Pinpoint the cell where the given text exists, returning its [X, Y] midpoint coordinate. 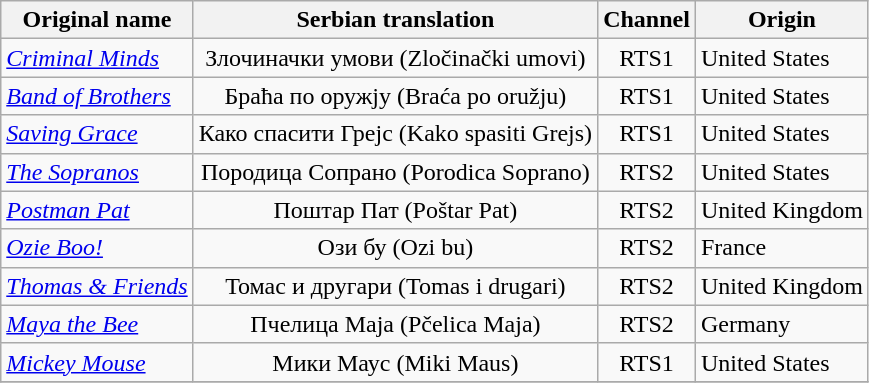
Пчелица Маја (Pčelica Maja) [395, 324]
Original name [97, 20]
Germany [782, 324]
Channel [647, 20]
Serbian translation [395, 20]
Maya the Bee [97, 324]
Породица Сопрано (Porodica Soprano) [395, 172]
Поштар Пат (Poštar Pat) [395, 210]
Mickey Mouse [97, 362]
Како спасити Грејс (Kako spasiti Grejs) [395, 134]
Thomas & Friends [97, 286]
The Sopranos [97, 172]
France [782, 248]
Ози бу (Ozi bu) [395, 248]
Band of Brothers [97, 96]
Браћа по оружју (Braća po oružju) [395, 96]
Postman Pat [97, 210]
Ozie Boo! [97, 248]
Origin [782, 20]
Criminal Minds [97, 58]
Мики Маус (Miki Maus) [395, 362]
Saving Grace [97, 134]
Злочиначки умови (Zločinački umovi) [395, 58]
Томас и другари (Tomas i drugari) [395, 286]
